Return [x, y] of the center of cell containing provided text 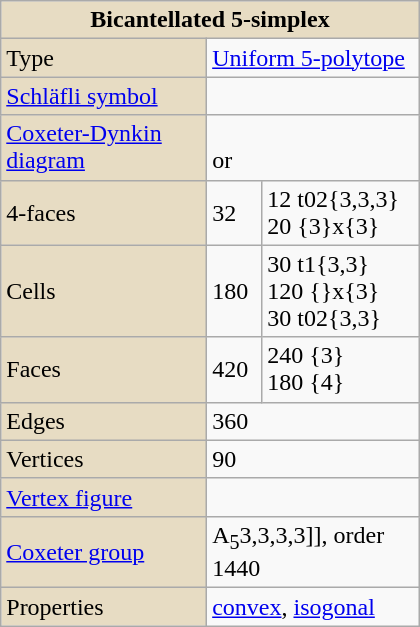
4-faces [104, 212]
240 {3}180 {4} [341, 370]
Schläfli symbol [104, 96]
32 [234, 212]
Faces [104, 370]
Cells [104, 291]
360 [314, 421]
12 t02{3,3,3}20 {3}x{3} [341, 212]
Vertex figure [104, 497]
Coxeter-Dynkin diagram [104, 148]
A53,3,3,3]], order 1440 [314, 552]
Vertices [104, 459]
or [314, 148]
Uniform 5-polytope [314, 58]
Coxeter group [104, 552]
420 [234, 370]
Bicantellated 5-simplex [210, 20]
90 [314, 459]
Type [104, 58]
30 t1{3,3}120 {}x{3}30 t02{3,3} [341, 291]
180 [234, 291]
convex, isogonal [314, 607]
Edges [104, 421]
Properties [104, 607]
